Locate the cell with the specified text and output its [X, Y] center coordinate. 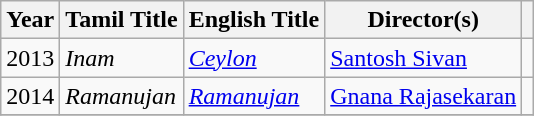
Santosh Sivan [424, 58]
Gnana Rajasekaran [424, 96]
Tamil Title [122, 20]
Year [30, 20]
Director(s) [424, 20]
English Title [254, 20]
Ceylon [254, 58]
2013 [30, 58]
Inam [122, 58]
2014 [30, 96]
